Locate the cell with the specified text and output its (X, Y) center coordinate. 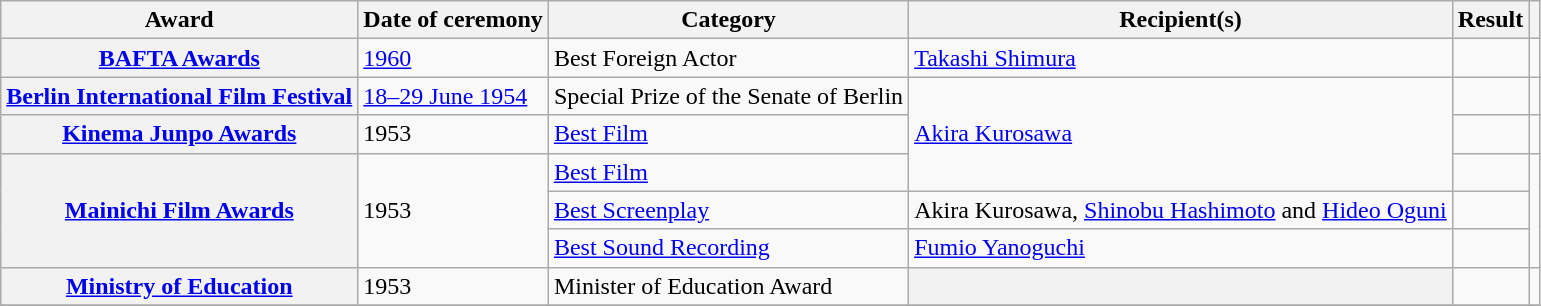
Recipient(s) (1181, 20)
18–29 June 1954 (454, 96)
BAFTA Awards (180, 58)
Takashi Shimura (1181, 58)
Best Foreign Actor (728, 58)
Kinema Junpo Awards (180, 134)
Berlin International Film Festival (180, 96)
Award (180, 20)
1960 (454, 58)
Best Screenplay (728, 210)
Minister of Education Award (728, 286)
Category (728, 20)
Best Sound Recording (728, 248)
Akira Kurosawa, Shinobu Hashimoto and Hideo Oguni (1181, 210)
Fumio Yanoguchi (1181, 248)
Mainichi Film Awards (180, 210)
Akira Kurosawa (1181, 134)
Date of ceremony (454, 20)
Result (1490, 20)
Special Prize of the Senate of Berlin (728, 96)
Ministry of Education (180, 286)
